For the text-containing cell, return its midpoint in (X, Y) coordinate format. 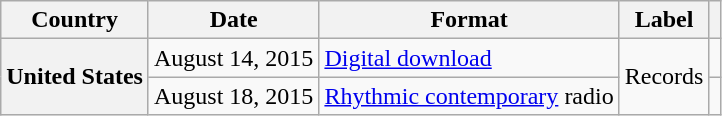
Format (469, 20)
August 18, 2015 (233, 96)
Rhythmic contemporary radio (469, 96)
Label (664, 20)
Country (75, 20)
August 14, 2015 (233, 58)
Records (664, 77)
Date (233, 20)
Digital download (469, 58)
United States (75, 77)
